From the cell containing the given text, extract its center point as [x, y] coordinate. 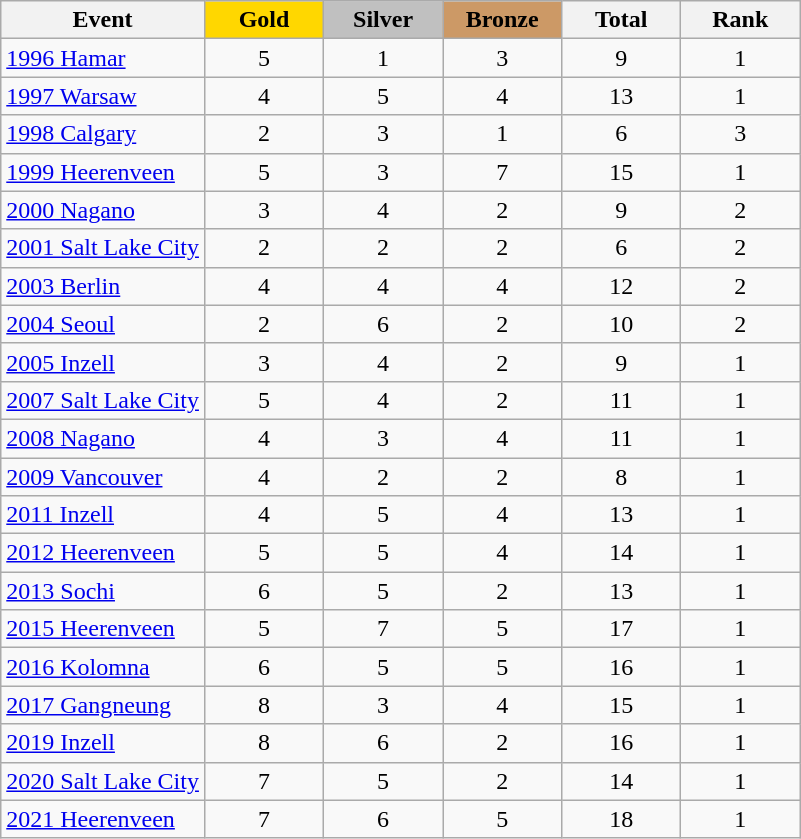
2003 Berlin [103, 286]
2004 Seoul [103, 324]
Gold [264, 20]
2005 Inzell [103, 362]
1997 Warsaw [103, 96]
Rank [740, 20]
2016 Kolomna [103, 667]
2021 Heerenveen [103, 819]
1998 Calgary [103, 134]
2015 Heerenveen [103, 629]
Silver [384, 20]
2012 Heerenveen [103, 553]
Bronze [502, 20]
1999 Heerenveen [103, 172]
1996 Hamar [103, 58]
12 [622, 286]
2000 Nagano [103, 210]
2008 Nagano [103, 438]
Event [103, 20]
Total [622, 20]
2019 Inzell [103, 743]
2009 Vancouver [103, 477]
2007 Salt Lake City [103, 400]
2017 Gangneung [103, 705]
10 [622, 324]
2001 Salt Lake City [103, 248]
17 [622, 629]
2011 Inzell [103, 515]
2013 Sochi [103, 591]
2020 Salt Lake City [103, 781]
18 [622, 819]
